Determine the [X, Y] coordinate at the center of the cell enclosing the given text.  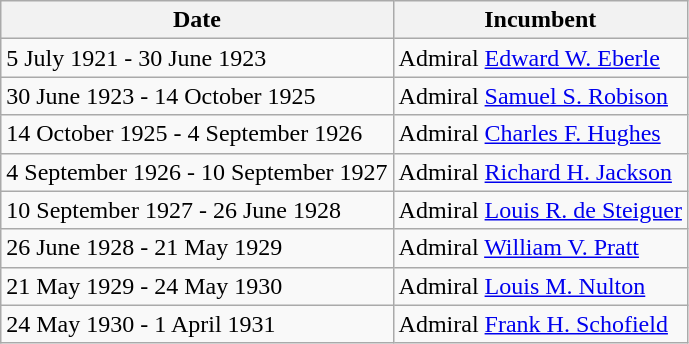
10 September 1927 - 26 June 1928 [197, 210]
Admiral Frank H. Schofield [540, 324]
24 May 1930 - 1 April 1931 [197, 324]
14 October 1925 - 4 September 1926 [197, 134]
21 May 1929 - 24 May 1930 [197, 286]
5 July 1921 - 30 June 1923 [197, 58]
26 June 1928 - 21 May 1929 [197, 248]
Admiral Edward W. Eberle [540, 58]
4 September 1926 - 10 September 1927 [197, 172]
Admiral William V. Pratt [540, 248]
Incumbent [540, 20]
Admiral Charles F. Hughes [540, 134]
Admiral Louis R. de Steiguer [540, 210]
Date [197, 20]
Admiral Samuel S. Robison [540, 96]
Admiral Richard H. Jackson [540, 172]
Admiral Louis M. Nulton [540, 286]
30 June 1923 - 14 October 1925 [197, 96]
